Determine the (x, y) coordinate at the center of the cell enclosing the given text.  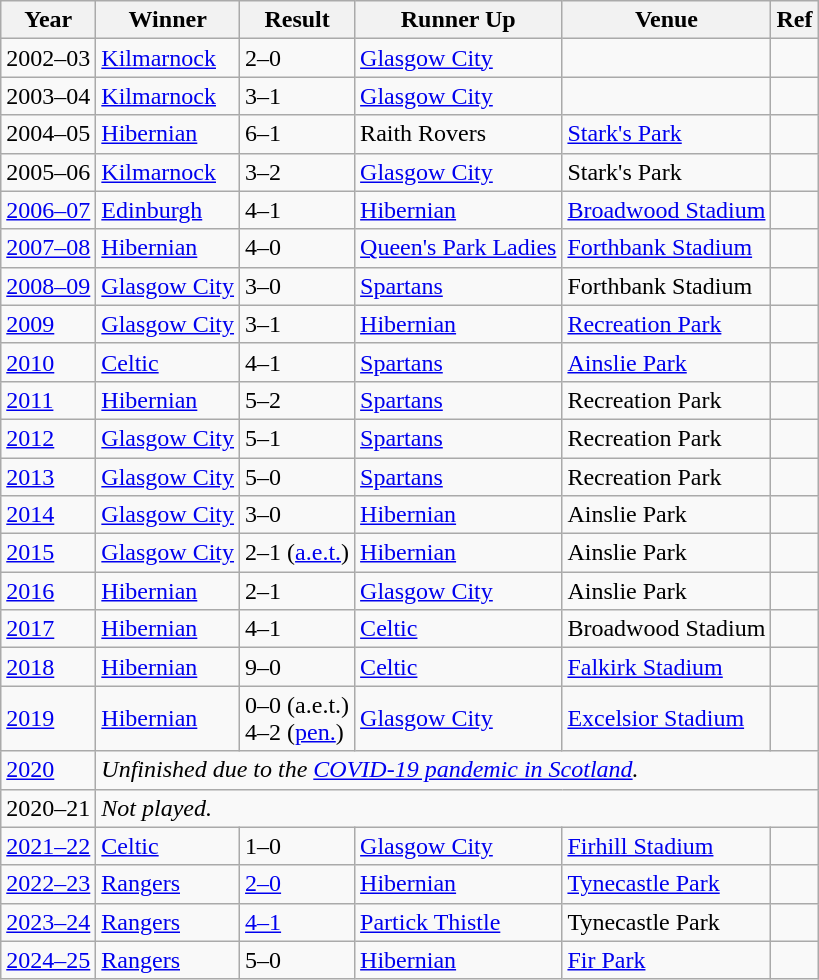
2003–04 (48, 96)
9–0 (298, 667)
2–1 (a.e.t.) (298, 553)
Not played. (457, 808)
Ref (794, 20)
2002–03 (48, 58)
2010 (48, 362)
3–2 (298, 172)
2022–23 (48, 884)
2009 (48, 324)
2006–07 (48, 210)
Unfinished due to the COVID-19 pandemic in Scotland. (457, 770)
Excelsior Stadium (666, 718)
2–1 (298, 591)
2016 (48, 591)
5–1 (298, 438)
2011 (48, 400)
Edinburgh (168, 210)
4–0 (298, 248)
Venue (666, 20)
2007–08 (48, 248)
Partick Thistle (458, 922)
2008–09 (48, 286)
2020 (48, 770)
2004–05 (48, 134)
Falkirk Stadium (666, 667)
6–1 (298, 134)
0–0 (a.e.t.) 4–2 (pen.) (298, 718)
2014 (48, 515)
2017 (48, 629)
Runner Up (458, 20)
2015 (48, 553)
Raith Rovers (458, 134)
2023–24 (48, 922)
2021–22 (48, 846)
2018 (48, 667)
Result (298, 20)
2024–25 (48, 960)
5–2 (298, 400)
2012 (48, 438)
Firhill Stadium (666, 846)
2019 (48, 718)
2005–06 (48, 172)
Fir Park (666, 960)
1–0 (298, 846)
Queen's Park Ladies (458, 248)
2020–21 (48, 808)
2013 (48, 477)
Year (48, 20)
Winner (168, 20)
